Capture the cell that displays the provided text and extract its [x, y] central coordinate. 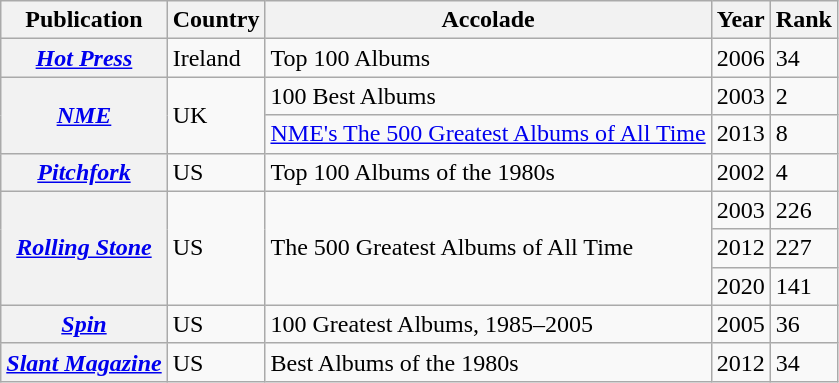
UK [216, 115]
2002 [740, 172]
227 [804, 248]
36 [804, 324]
Accolade [488, 20]
226 [804, 210]
2013 [740, 134]
Rank [804, 20]
100 Best Albums [488, 96]
2005 [740, 324]
Ireland [216, 58]
The 500 Greatest Albums of All Time [488, 248]
2 [804, 96]
NME's The 500 Greatest Albums of All Time [488, 134]
Best Albums of the 1980s [488, 362]
2020 [740, 286]
100 Greatest Albums, 1985–2005 [488, 324]
2006 [740, 58]
141 [804, 286]
Spin [84, 324]
Slant Magazine [84, 362]
Rolling Stone [84, 248]
8 [804, 134]
Publication [84, 20]
NME [84, 115]
Pitchfork [84, 172]
Top 100 Albums [488, 58]
Top 100 Albums of the 1980s [488, 172]
4 [804, 172]
Hot Press [84, 58]
Year [740, 20]
Country [216, 20]
